From the cell containing the given text, extract its center point as (X, Y) coordinate. 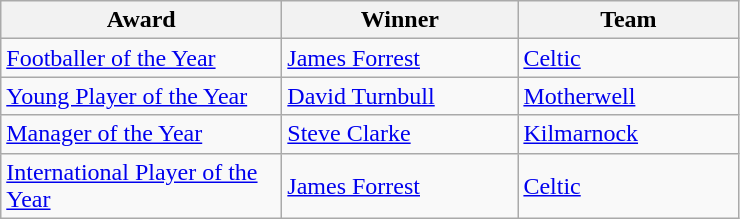
International Player of the Year (142, 186)
David Turnbull (400, 96)
Manager of the Year (142, 134)
Kilmarnock (628, 134)
Steve Clarke (400, 134)
Winner (400, 20)
Award (142, 20)
Young Player of the Year (142, 96)
Motherwell (628, 96)
Footballer of the Year (142, 58)
Team (628, 20)
